For the text-containing cell, return its midpoint in (X, Y) coordinate format. 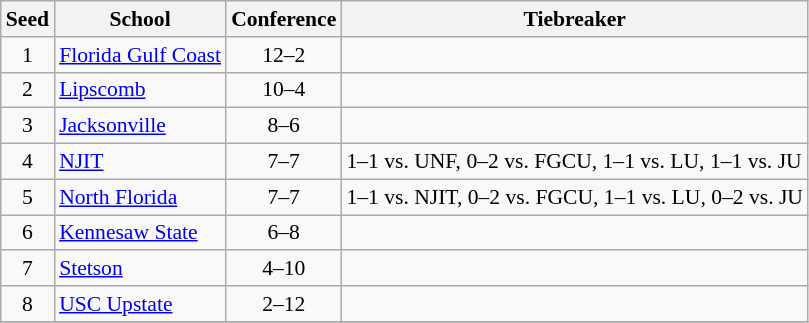
4 (28, 162)
12–2 (284, 55)
1–1 vs. UNF, 0–2 vs. FGCU, 1–1 vs. LU, 1–1 vs. JU (574, 162)
4–10 (284, 269)
6–8 (284, 233)
Lipscomb (140, 90)
Tiebreaker (574, 19)
Conference (284, 19)
1–1 vs. NJIT, 0–2 vs. FGCU, 1–1 vs. LU, 0–2 vs. JU (574, 197)
Seed (28, 19)
8 (28, 304)
Stetson (140, 269)
North Florida (140, 197)
NJIT (140, 162)
2 (28, 90)
6 (28, 233)
1 (28, 55)
5 (28, 197)
3 (28, 126)
8–6 (284, 126)
10–4 (284, 90)
2–12 (284, 304)
7 (28, 269)
Florida Gulf Coast (140, 55)
Kennesaw State (140, 233)
USC Upstate (140, 304)
Jacksonville (140, 126)
School (140, 19)
